Find where the given text appears and provide that cell's center as (x, y) coordinate. 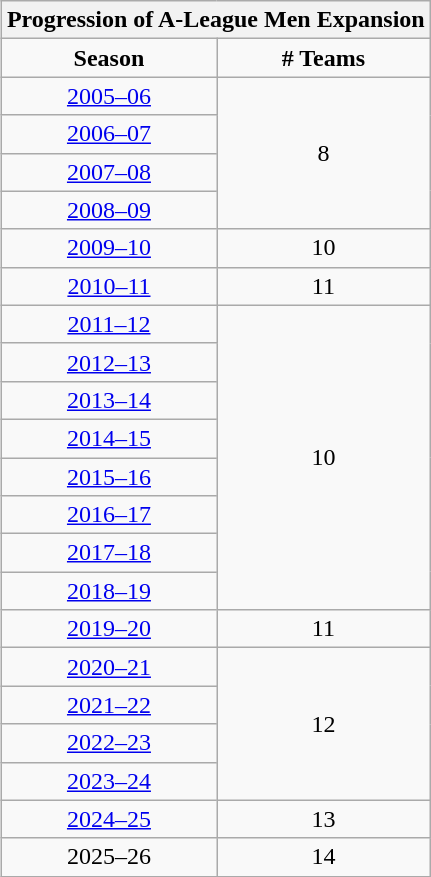
Season (108, 58)
2014–15 (108, 438)
2012–13 (108, 362)
13 (324, 819)
2015–16 (108, 477)
2022–23 (108, 743)
2007–08 (108, 172)
2011–12 (108, 324)
2006–07 (108, 134)
2018–19 (108, 591)
2008–09 (108, 210)
2019–20 (108, 629)
8 (324, 153)
14 (324, 857)
2010–11 (108, 286)
Progression of A-League Men Expansion (216, 20)
2017–18 (108, 553)
# Teams (324, 58)
2013–14 (108, 400)
2016–17 (108, 515)
2005–06 (108, 96)
12 (324, 724)
2020–21 (108, 667)
2025–26 (108, 857)
2009–10 (108, 248)
2024–25 (108, 819)
2023–24 (108, 781)
2021–22 (108, 705)
